Scan for the cell matching the given text and deliver its (x, y) coordinate at center. 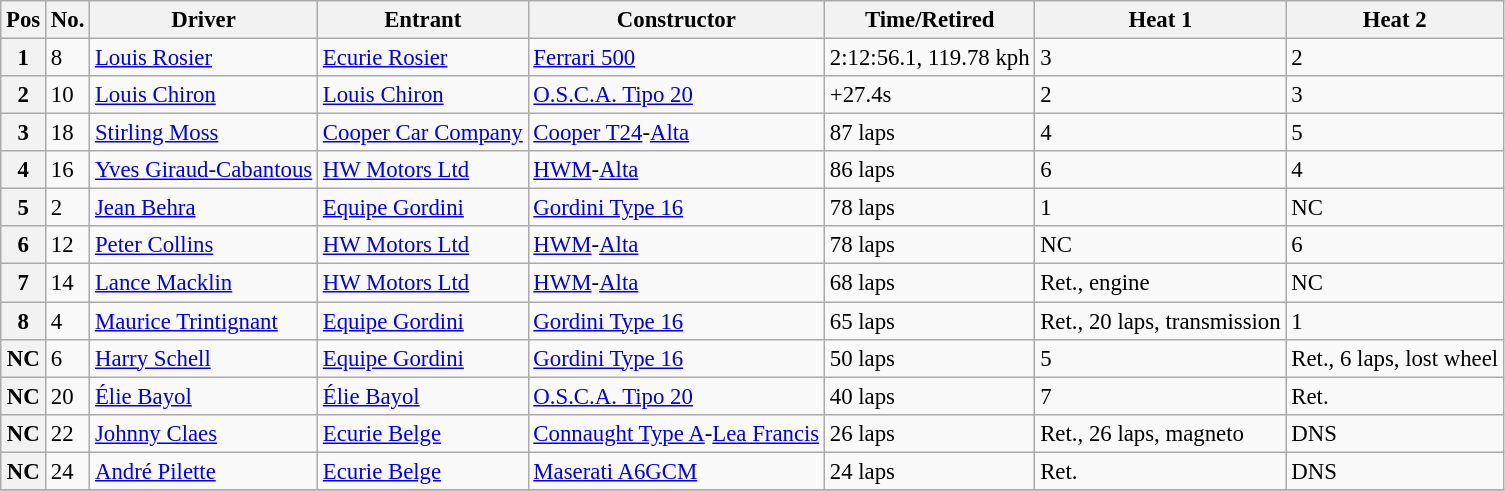
2:12:56.1, 119.78 kph (930, 58)
Cooper Car Company (424, 133)
Ret., 26 laps, magneto (1160, 433)
André Pilette (204, 471)
Louis Rosier (204, 58)
Ret., engine (1160, 283)
10 (68, 95)
Maurice Trintignant (204, 321)
Pos (24, 20)
20 (68, 396)
65 laps (930, 321)
Ret., 20 laps, transmission (1160, 321)
16 (68, 170)
Ret., 6 laps, lost wheel (1395, 358)
Constructor (676, 20)
22 (68, 433)
Heat 2 (1395, 20)
87 laps (930, 133)
Connaught Type A-Lea Francis (676, 433)
12 (68, 245)
18 (68, 133)
Time/Retired (930, 20)
Ferrari 500 (676, 58)
+27.4s (930, 95)
14 (68, 283)
24 laps (930, 471)
Driver (204, 20)
Yves Giraud-Cabantous (204, 170)
Peter Collins (204, 245)
Entrant (424, 20)
Cooper T24-Alta (676, 133)
Jean Behra (204, 208)
Heat 1 (1160, 20)
Maserati A6GCM (676, 471)
86 laps (930, 170)
68 laps (930, 283)
Stirling Moss (204, 133)
No. (68, 20)
Johnny Claes (204, 433)
40 laps (930, 396)
50 laps (930, 358)
24 (68, 471)
Lance Macklin (204, 283)
Harry Schell (204, 358)
26 laps (930, 433)
Ecurie Rosier (424, 58)
